Return the (x, y) coordinate for the center point of the cell that contains the specified text.  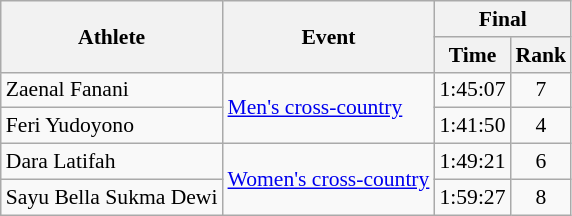
Athlete (112, 36)
Event (329, 36)
4 (542, 126)
Sayu Bella Sukma Dewi (112, 197)
7 (542, 90)
Rank (542, 55)
1:49:21 (472, 162)
Final (502, 19)
6 (542, 162)
1:45:07 (472, 90)
Feri Yudoyono (112, 126)
8 (542, 197)
Dara Latifah (112, 162)
Women's cross-country (329, 180)
Men's cross-country (329, 108)
1:59:27 (472, 197)
1:41:50 (472, 126)
Zaenal Fanani (112, 90)
Time (472, 55)
